Return [x, y] of the center of cell containing provided text 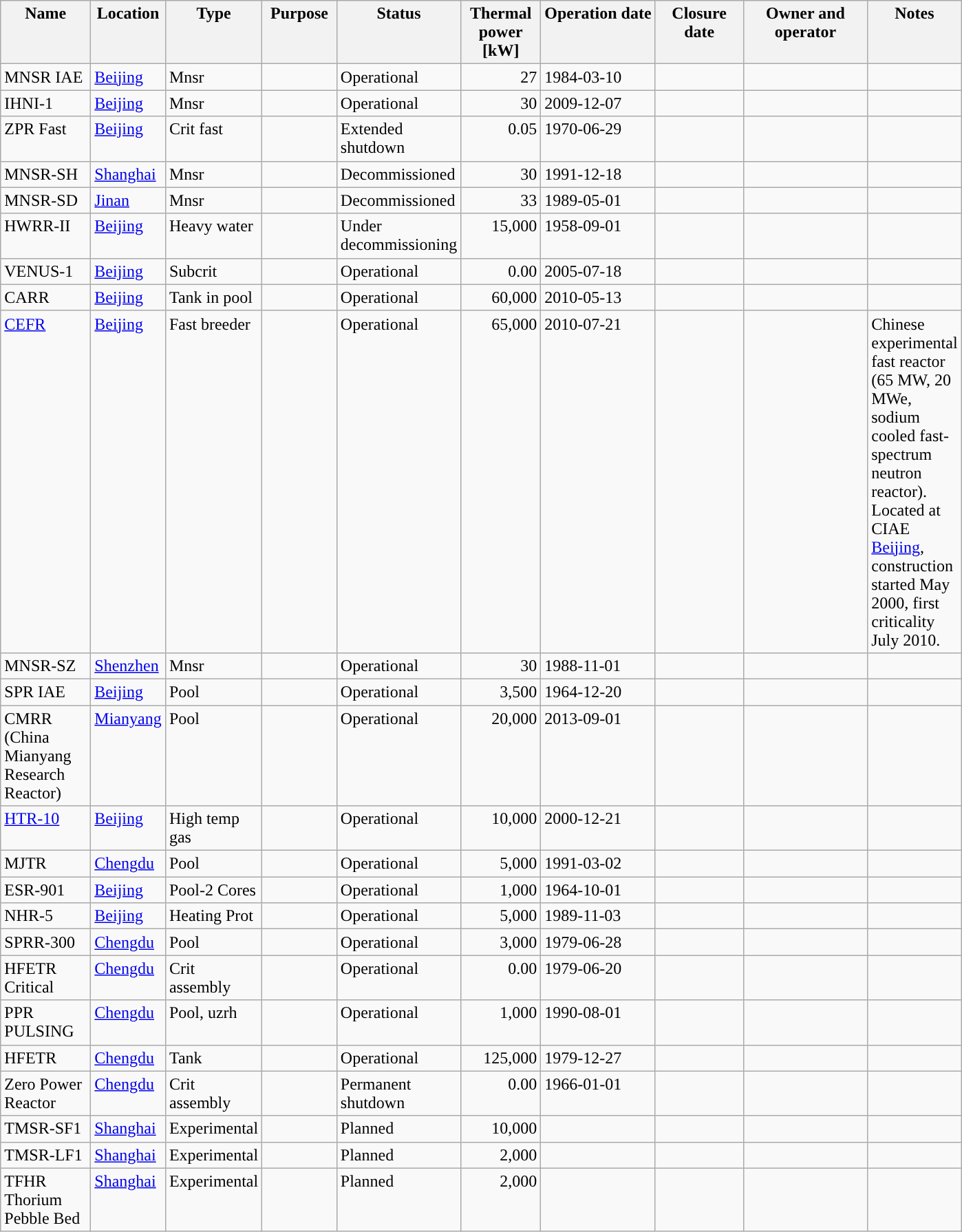
PPR PULSING [45, 1023]
1966-01-01 [598, 1093]
Jinan [128, 200]
TMSR-SF1 [45, 1129]
VENUS-1 [45, 271]
SPR IAE [45, 692]
Owner and operator [805, 32]
1989-05-01 [598, 200]
1988-11-01 [598, 666]
1984-03-10 [598, 77]
1991-12-18 [598, 174]
MNSR IAE [45, 77]
3,500 [501, 692]
2000-12-21 [598, 829]
1979-12-27 [598, 1058]
Location [128, 32]
HWRR-II [45, 235]
Closure date [699, 32]
Heating Prot [213, 916]
MNSR-SZ [45, 666]
Operation date [598, 32]
TFHR Thorium Pebble Bed [45, 1200]
Heavy water [213, 235]
125,000 [501, 1058]
2010-05-13 [598, 297]
Notes [915, 32]
HFETR Critical [45, 977]
0.05 [501, 139]
Extended shutdown [398, 139]
Fast breeder [213, 482]
MNSR-SD [45, 200]
Thermal power [kW] [501, 32]
1979-06-28 [598, 942]
2009-12-07 [598, 103]
MJTR [45, 864]
MNSR-SH [45, 174]
TMSR-LF1 [45, 1155]
Tank in pool [213, 297]
15,000 [501, 235]
CEFR [45, 482]
33 [501, 200]
2005-07-18 [598, 271]
20,000 [501, 755]
ESR-901 [45, 890]
65,000 [501, 482]
Mianyang [128, 755]
Zero Power Reactor [45, 1093]
CARR [45, 297]
Name [45, 32]
1990-08-01 [598, 1023]
ZPR Fast [45, 139]
Tank [213, 1058]
3,000 [501, 942]
1989-11-03 [598, 916]
CMRR (China Mianyang Research Reactor) [45, 755]
Under decommissioning [398, 235]
Pool-2 Cores [213, 890]
Shenzhen [128, 666]
2013-09-01 [598, 755]
Permanent shutdown [398, 1093]
Purpose [300, 32]
HTR-10 [45, 829]
1970-06-29 [598, 139]
27 [501, 77]
Pool, uzrh [213, 1023]
SPRR-300 [45, 942]
1991-03-02 [598, 864]
1958-09-01 [598, 235]
Subcrit [213, 271]
Crit fast [213, 139]
NHR-5 [45, 916]
IHNI-1 [45, 103]
1979-06-20 [598, 977]
1964-12-20 [598, 692]
2010-07-21 [598, 482]
Status [398, 32]
1964-10-01 [598, 890]
Type [213, 32]
60,000 [501, 297]
HFETR [45, 1058]
High temp gas [213, 829]
